From the cell containing the given text, extract its center point as (x, y) coordinate. 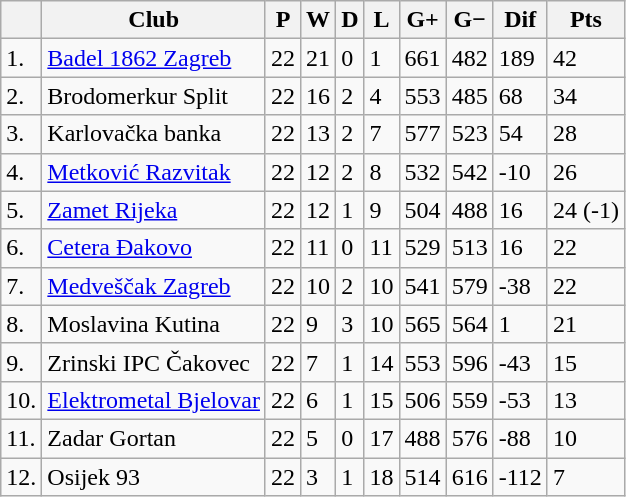
529 (422, 248)
10. (22, 400)
P (282, 20)
2. (22, 96)
Pts (586, 20)
1. (22, 58)
576 (470, 438)
5 (318, 438)
504 (422, 210)
9. (22, 362)
5. (22, 210)
18 (382, 477)
8. (22, 324)
Karlovačka banka (154, 134)
Elektrometal Bjelovar (154, 400)
514 (422, 477)
L (382, 20)
7. (22, 286)
-38 (520, 286)
4. (22, 172)
26 (586, 172)
6 (318, 400)
Badel 1862 Zagreb (154, 58)
6. (22, 248)
541 (422, 286)
579 (470, 286)
G+ (422, 20)
482 (470, 58)
8 (382, 172)
189 (520, 58)
24 (-1) (586, 210)
14 (382, 362)
Club (154, 20)
Dif (520, 20)
54 (520, 134)
28 (586, 134)
Zadar Gortan (154, 438)
17 (382, 438)
577 (422, 134)
W (318, 20)
4 (382, 96)
596 (470, 362)
-10 (520, 172)
Medveščak Zagreb (154, 286)
532 (422, 172)
485 (470, 96)
-43 (520, 362)
Brodomerkur Split (154, 96)
661 (422, 58)
542 (470, 172)
-88 (520, 438)
616 (470, 477)
Zamet Rijeka (154, 210)
Metković Razvitak (154, 172)
68 (520, 96)
34 (586, 96)
513 (470, 248)
12. (22, 477)
Cetera Đakovo (154, 248)
G− (470, 20)
565 (422, 324)
-112 (520, 477)
564 (470, 324)
523 (470, 134)
D (350, 20)
559 (470, 400)
-53 (520, 400)
Zrinski IPC Čakovec (154, 362)
42 (586, 58)
11. (22, 438)
3. (22, 134)
Osijek 93 (154, 477)
506 (422, 400)
Moslavina Kutina (154, 324)
